Search for the cell housing the specified text and yield its [x, y] center coordinate. 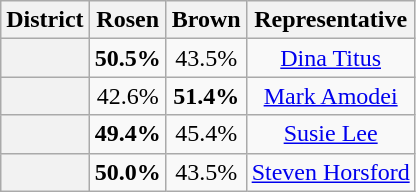
51.4% [206, 96]
District [45, 20]
50.5% [128, 58]
45.4% [206, 134]
Mark Amodei [330, 96]
50.0% [128, 172]
Steven Horsford [330, 172]
Rosen [128, 20]
Representative [330, 20]
Dina Titus [330, 58]
Brown [206, 20]
Susie Lee [330, 134]
42.6% [128, 96]
49.4% [128, 134]
